Extract the [x, y] coordinate from the center of the cell holding the provided text.  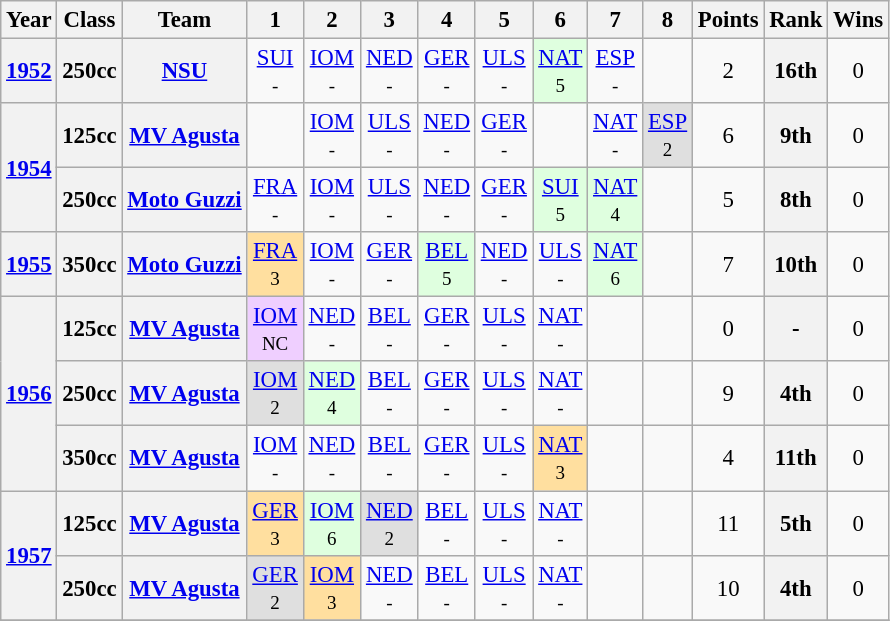
Year [29, 20]
NED2 [390, 524]
16th [796, 72]
1955 [29, 264]
11th [796, 458]
Points [728, 20]
10 [728, 588]
BEL5 [446, 264]
ESP2 [668, 136]
IOM6 [332, 524]
3 [390, 20]
NAT4 [616, 200]
8th [796, 200]
8 [668, 20]
SUI5 [560, 200]
1957 [29, 556]
1952 [29, 72]
GER3 [275, 524]
9 [728, 394]
IOM2 [275, 394]
5th [796, 524]
IOM3 [332, 588]
Class [90, 20]
10th [796, 264]
NAT5 [560, 72]
9th [796, 136]
11 [728, 524]
IOMNC [275, 330]
NED4 [332, 394]
FRA- [275, 200]
NAT3 [560, 458]
GER2 [275, 588]
- [796, 330]
Rank [796, 20]
SUI- [275, 72]
ESP- [616, 72]
FRA3 [275, 264]
Team [184, 20]
1956 [29, 394]
1954 [29, 168]
NAT6 [616, 264]
1 [275, 20]
Wins [858, 20]
NSU [184, 72]
